Pinpoint the cell where the given text exists, returning its [x, y] midpoint coordinate. 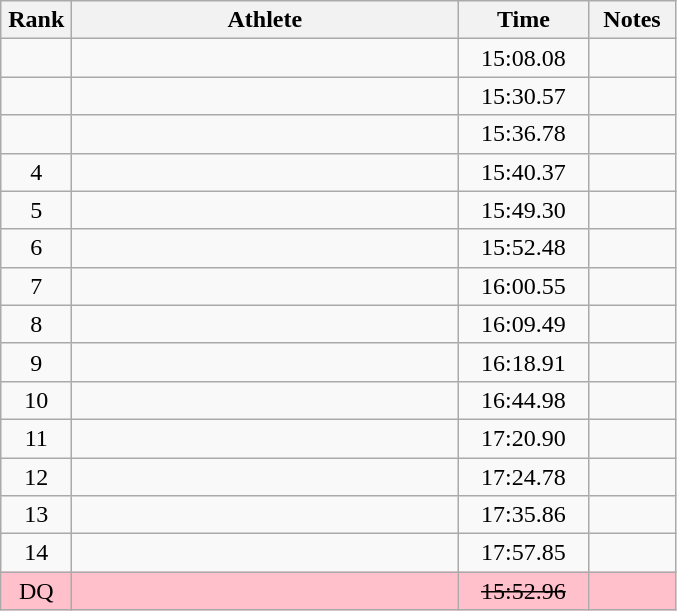
12 [36, 477]
15:52.96 [524, 591]
15:08.08 [524, 58]
Notes [632, 20]
6 [36, 248]
5 [36, 210]
17:24.78 [524, 477]
17:20.90 [524, 438]
15:40.37 [524, 172]
15:30.57 [524, 96]
16:18.91 [524, 362]
13 [36, 515]
Time [524, 20]
14 [36, 553]
11 [36, 438]
15:52.48 [524, 248]
17:35.86 [524, 515]
15:36.78 [524, 134]
16:00.55 [524, 286]
16:09.49 [524, 324]
4 [36, 172]
17:57.85 [524, 553]
DQ [36, 591]
Athlete [265, 20]
9 [36, 362]
Rank [36, 20]
16:44.98 [524, 400]
10 [36, 400]
15:49.30 [524, 210]
7 [36, 286]
8 [36, 324]
